Extract the (x, y) coordinate from the center of the cell holding the provided text.  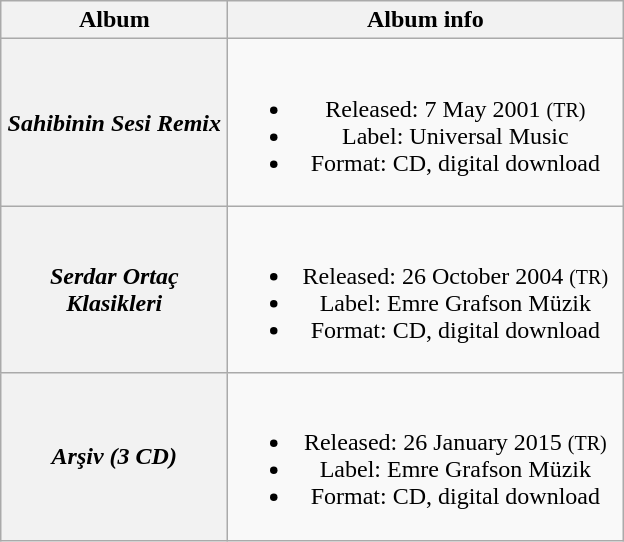
Released: 26 October 2004 (TR)Label: Emre Grafson MüzikFormat: CD, digital download (426, 290)
Serdar Ortaç Klasikleri (114, 290)
Released: 7 May 2001 (TR)Label: Universal MusicFormat: CD, digital download (426, 122)
Sahibinin Sesi Remix (114, 122)
Released: 26 January 2015 (TR)Label: Emre Grafson MüzikFormat: CD, digital download (426, 456)
Arşiv (3 CD) (114, 456)
Album (114, 20)
Album info (426, 20)
